Detect which cell encompasses the target text, then output its [X, Y] center coordinate. 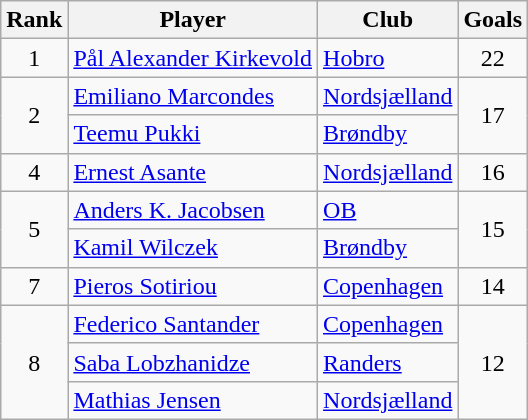
16 [493, 172]
7 [34, 286]
Federico Santander [193, 324]
17 [493, 115]
5 [34, 229]
OB [388, 210]
Saba Lobzhanidze [193, 362]
15 [493, 229]
Pieros Sotiriou [193, 286]
22 [493, 58]
Anders K. Jacobsen [193, 210]
Randers [388, 362]
Hobro [388, 58]
14 [493, 286]
Teemu Pukki [193, 134]
Goals [493, 20]
Ernest Asante [193, 172]
2 [34, 115]
Rank [34, 20]
4 [34, 172]
12 [493, 362]
8 [34, 362]
Kamil Wilczek [193, 248]
1 [34, 58]
Club [388, 20]
Pål Alexander Kirkevold [193, 58]
Player [193, 20]
Emiliano Marcondes [193, 96]
Mathias Jensen [193, 400]
